Return [x, y] of the center of cell containing provided text 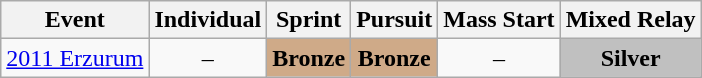
Individual [208, 20]
Pursuit [394, 20]
Mixed Relay [630, 20]
2011 Erzurum [75, 58]
Sprint [309, 20]
Silver [630, 58]
Event [75, 20]
Mass Start [499, 20]
